Detect which cell encompasses the target text, then output its (X, Y) center coordinate. 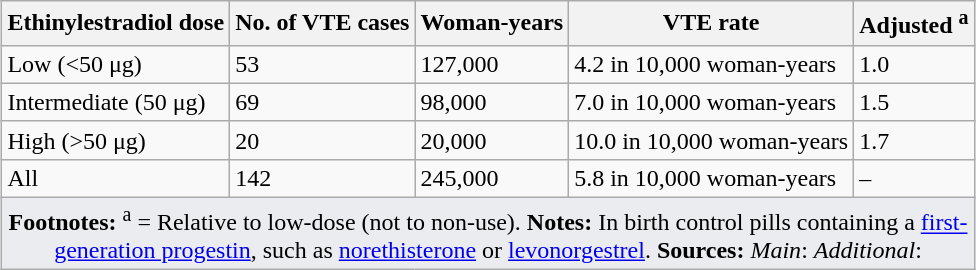
Adjusted a (914, 24)
No. of VTE cases (322, 24)
127,000 (492, 64)
VTE rate (712, 24)
1.7 (914, 140)
1.5 (914, 102)
4.2 in 10,000 woman-years (712, 64)
Low (<50 μg) (116, 64)
20,000 (492, 140)
98,000 (492, 102)
245,000 (492, 178)
53 (322, 64)
1.0 (914, 64)
All (116, 178)
– (914, 178)
Woman-years (492, 24)
Intermediate (50 μg) (116, 102)
7.0 in 10,000 woman-years (712, 102)
Ethinylestradiol dose (116, 24)
20 (322, 140)
10.0 in 10,000 woman-years (712, 140)
142 (322, 178)
69 (322, 102)
High (>50 μg) (116, 140)
5.8 in 10,000 woman-years (712, 178)
